Pinpoint the cell where the given text exists, returning its [X, Y] midpoint coordinate. 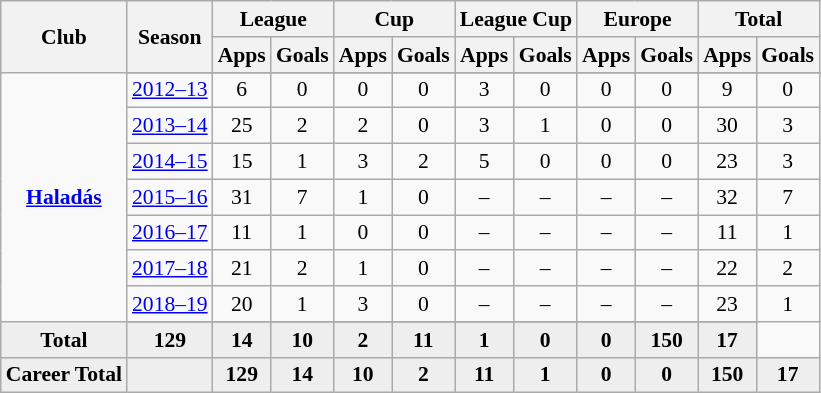
2013–14 [170, 126]
22 [727, 269]
32 [727, 197]
Club [64, 36]
5 [484, 162]
League [274, 19]
2015–16 [170, 197]
Haladás [64, 196]
2018–19 [170, 304]
9 [727, 90]
31 [242, 197]
20 [242, 304]
25 [242, 126]
2012–13 [170, 90]
30 [727, 126]
21 [242, 269]
2016–17 [170, 233]
6 [242, 90]
Season [170, 36]
2014–15 [170, 162]
Cup [394, 19]
15 [242, 162]
League Cup [516, 19]
Career Total [64, 375]
Europe [638, 19]
2017–18 [170, 269]
